From the cell containing the given text, extract its center point as (X, Y) coordinate. 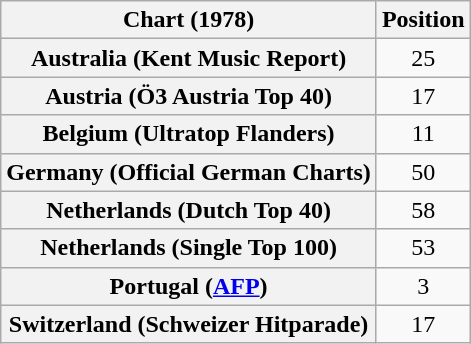
Germany (Official German Charts) (189, 172)
58 (423, 210)
11 (423, 134)
Austria (Ö3 Austria Top 40) (189, 96)
Chart (1978) (189, 20)
53 (423, 248)
Australia (Kent Music Report) (189, 58)
3 (423, 286)
Portugal (AFP) (189, 286)
Switzerland (Schweizer Hitparade) (189, 324)
Netherlands (Dutch Top 40) (189, 210)
Netherlands (Single Top 100) (189, 248)
Position (423, 20)
Belgium (Ultratop Flanders) (189, 134)
25 (423, 58)
50 (423, 172)
